Capture the cell that displays the provided text and extract its [X, Y] central coordinate. 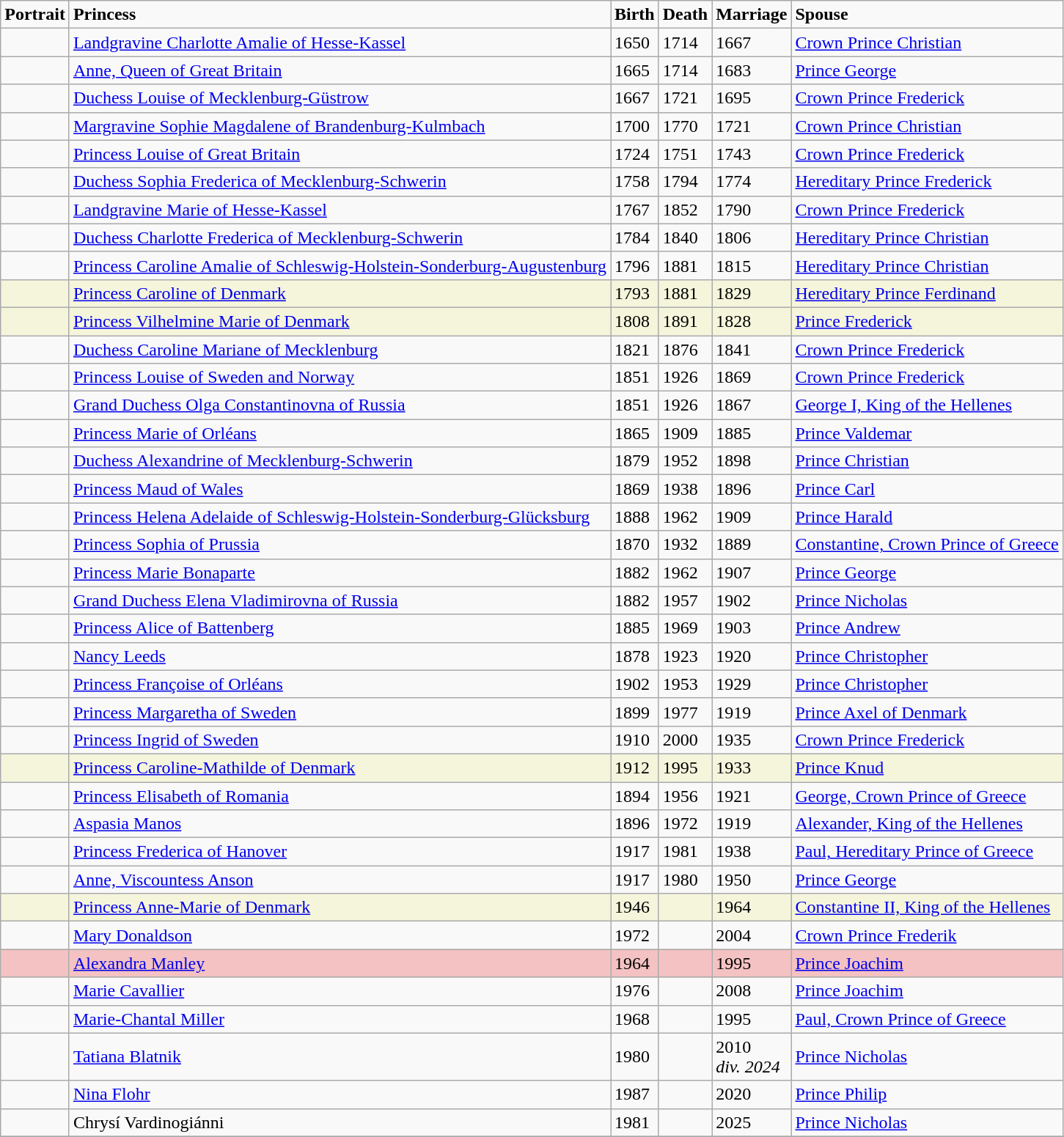
George, Crown Prince of Greece [927, 795]
1891 [685, 321]
1878 [634, 656]
1987 [634, 1094]
Landgravine Charlotte Amalie of Hesse-Kassel [340, 43]
Constantine II, King of the Hellenes [927, 908]
Prince Christian [927, 461]
Princess Frederica of Hanover [340, 852]
Prince Frederick [927, 321]
Princess Caroline of Denmark [340, 293]
1796 [634, 265]
Nancy Leeds [340, 656]
Portrait [35, 15]
Duchess Louise of Mecklenburg-Güstrow [340, 98]
Prince Knud [927, 768]
1665 [634, 70]
1921 [752, 795]
Grand Duchess Elena Vladimirovna of Russia [340, 600]
Duchess Sophia Frederica of Mecklenburg-Schwerin [340, 182]
2020 [752, 1094]
1903 [752, 628]
1840 [685, 238]
2025 [752, 1122]
1876 [685, 350]
George I, King of the Hellenes [927, 405]
1932 [685, 545]
Princess Vilhelmine Marie of Denmark [340, 321]
Anne, Queen of Great Britain [340, 70]
1867 [752, 405]
1889 [752, 545]
Mary Donaldson [340, 935]
1952 [685, 461]
1969 [685, 628]
Prince Axel of Denmark [927, 712]
1700 [634, 126]
1793 [634, 293]
1841 [752, 350]
Spouse [927, 15]
Princess Marie of Orléans [340, 433]
1767 [634, 210]
Prince Philip [927, 1094]
1821 [634, 350]
1923 [685, 656]
Tatiana Blatnik [340, 1057]
Duchess Charlotte Frederica of Mecklenburg-Schwerin [340, 238]
Margravine Sophie Magdalene of Brandenburg-Kulmbach [340, 126]
1683 [752, 70]
1956 [685, 795]
Prince Andrew [927, 628]
Princess Louise of Sweden and Norway [340, 378]
Princess Elisabeth of Romania [340, 795]
1977 [685, 712]
1829 [752, 293]
Grand Duchess Olga Constantinovna of Russia [340, 405]
Marriage [752, 15]
Crown Prince Frederik [927, 935]
1870 [634, 545]
Princess [340, 15]
2010div. 2024 [752, 1057]
Duchess Caroline Mariane of Mecklenburg [340, 350]
1751 [685, 154]
1790 [752, 210]
Nina Flohr [340, 1094]
1910 [634, 740]
2004 [752, 935]
Princess Margaretha of Sweden [340, 712]
Duchess Alexandrine of Mecklenburg-Schwerin [340, 461]
Alexandra Manley [340, 963]
Hereditary Prince Ferdinand [927, 293]
Paul, Hereditary Prince of Greece [927, 852]
1794 [685, 182]
Princess Louise of Great Britain [340, 154]
Prince Carl [927, 489]
Birth [634, 15]
1957 [685, 600]
1950 [752, 880]
1806 [752, 238]
Princess Françoise of Orléans [340, 684]
Princess Caroline-Mathilde of Denmark [340, 768]
1808 [634, 321]
1774 [752, 182]
1976 [634, 991]
1743 [752, 154]
Princess Sophia of Prussia [340, 545]
1898 [752, 461]
1888 [634, 517]
Princess Alice of Battenberg [340, 628]
Hereditary Prince Frederick [927, 182]
2008 [752, 991]
Princess Maud of Wales [340, 489]
Aspasia Manos [340, 824]
Alexander, King of the Hellenes [927, 824]
1695 [752, 98]
1933 [752, 768]
Princess Anne-Marie of Denmark [340, 908]
1828 [752, 321]
1929 [752, 684]
Constantine, Crown Prince of Greece [927, 545]
1770 [685, 126]
Death [685, 15]
1953 [685, 684]
Marie Cavallier [340, 991]
Chrysí Vardinogiánni [340, 1122]
1784 [634, 238]
Princess Caroline Amalie of Schleswig-Holstein-Sonderburg-Augustenburg [340, 265]
Landgravine Marie of Hesse-Kassel [340, 210]
1899 [634, 712]
1724 [634, 154]
1852 [685, 210]
Princess Helena Adelaide of Schleswig-Holstein-Sonderburg-Glücksburg [340, 517]
1912 [634, 768]
1920 [752, 656]
Princess Ingrid of Sweden [340, 740]
1894 [634, 795]
1907 [752, 573]
1650 [634, 43]
Princess Marie Bonaparte [340, 573]
1758 [634, 182]
1935 [752, 740]
Paul, Crown Prince of Greece [927, 1019]
1968 [634, 1019]
2000 [685, 740]
1946 [634, 908]
1865 [634, 433]
Prince Harald [927, 517]
Marie-Chantal Miller [340, 1019]
1879 [634, 461]
1815 [752, 265]
Anne, Viscountess Anson [340, 880]
Prince Valdemar [927, 433]
